Determine the (x, y) coordinate at the center of the cell enclosing the given text.  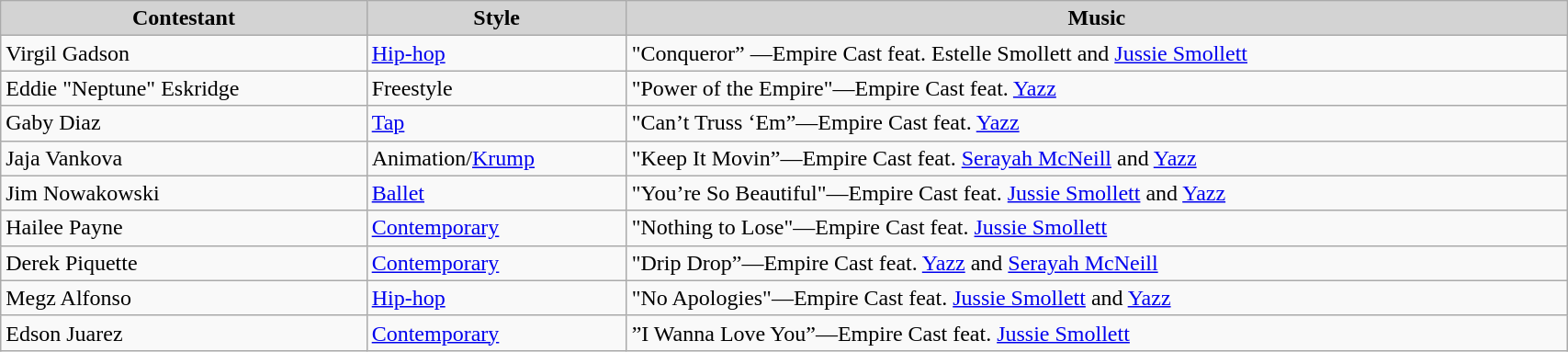
Gaby Diaz (184, 123)
"You’re So Beautiful"—Empire Cast feat. Jussie Smollett and Yazz (1097, 193)
Freestyle (496, 88)
Jim Nowakowski (184, 193)
Jaja Vankova (184, 158)
Tap (496, 123)
"No Apologies"—Empire Cast feat. Jussie Smollett and Yazz (1097, 298)
Hailee Payne (184, 228)
Virgil Gadson (184, 53)
"Drip Drop”—Empire Cast feat. Yazz and Serayah McNeill (1097, 263)
Edson Juarez (184, 333)
Ballet (496, 193)
"Nothing to Lose"—Empire Cast feat. Jussie Smollett (1097, 228)
"Keep It Movin”—Empire Cast feat. Serayah McNeill and Yazz (1097, 158)
"Can’t Truss ‘Em”—Empire Cast feat. Yazz (1097, 123)
Eddie "Neptune" Eskridge (184, 88)
Animation/Krump (496, 158)
”I Wanna Love You”—Empire Cast feat. Jussie Smollett (1097, 333)
Megz Alfonso (184, 298)
"Conqueror” —Empire Cast feat. Estelle Smollett and Jussie Smollett (1097, 53)
"Power of the Empire"—Empire Cast feat. Yazz (1097, 88)
Music (1097, 18)
Derek Piquette (184, 263)
Style (496, 18)
Contestant (184, 18)
